Output the [x, y] coordinate of the center of the cell containing the given text.  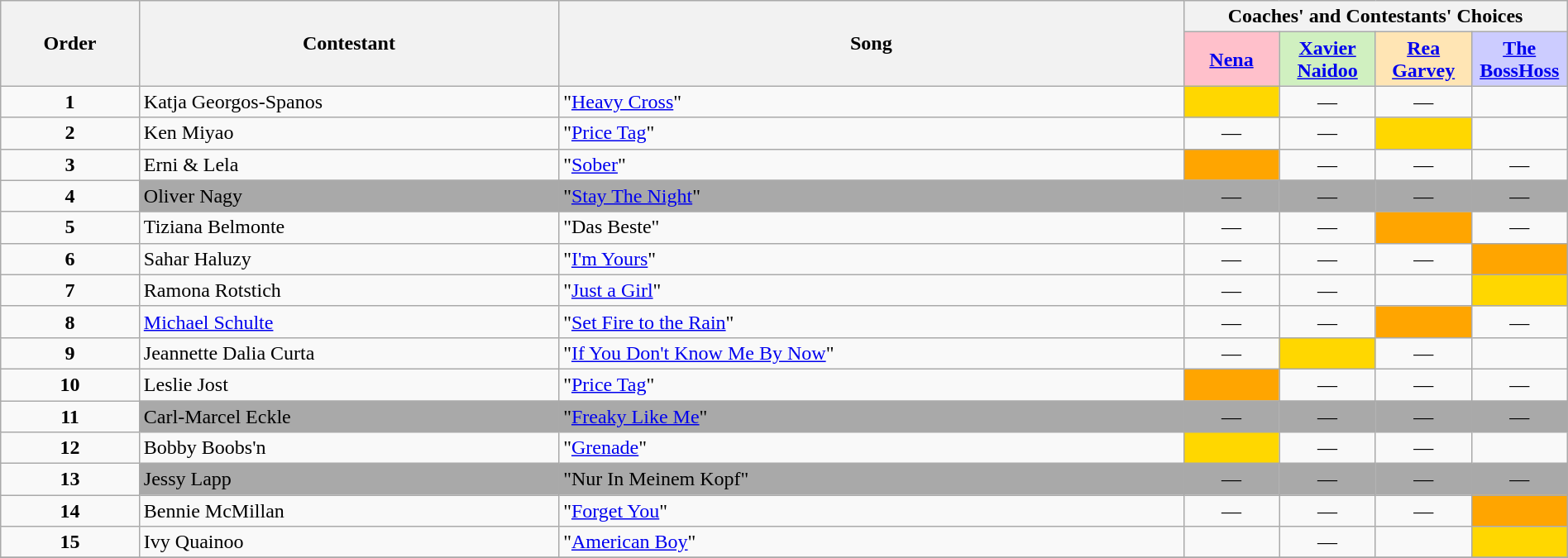
"Das Beste" [872, 227]
14 [70, 511]
"Grenade" [872, 448]
Ivy Quainoo [349, 542]
"Nur In Meinem Kopf" [872, 479]
Xavier Naidoo [1327, 60]
Jessy Lapp [349, 479]
"Heavy Cross" [872, 102]
Katja Georgos-Spanos [349, 102]
9 [70, 353]
"Freaky Like Me" [872, 416]
"American Boy" [872, 542]
The BossHoss [1519, 60]
Oliver Nagy [349, 196]
12 [70, 448]
Jeannette Dalia Curta [349, 353]
Contestant [349, 43]
"If You Don't Know Me By Now" [872, 353]
1 [70, 102]
Coaches' and Contestants' Choices [1375, 17]
Nena [1231, 60]
15 [70, 542]
13 [70, 479]
Sahar Haluzy [349, 259]
Michael Schulte [349, 322]
Rea Garvey [1423, 60]
Tiziana Belmonte [349, 227]
8 [70, 322]
Ken Miyao [349, 133]
Leslie Jost [349, 384]
"Set Fire to the Rain" [872, 322]
"Forget You" [872, 511]
2 [70, 133]
Order [70, 43]
10 [70, 384]
"I'm Yours" [872, 259]
5 [70, 227]
"Stay The Night" [872, 196]
11 [70, 416]
6 [70, 259]
Bennie McMillan [349, 511]
Carl-Marcel Eckle [349, 416]
7 [70, 290]
Ramona Rotstich [349, 290]
Erni & Lela [349, 165]
Song [872, 43]
4 [70, 196]
"Sober" [872, 165]
3 [70, 165]
Bobby Boobs'n [349, 448]
"Just a Girl" [872, 290]
